Pinpoint the cell where the given text exists, returning its [X, Y] midpoint coordinate. 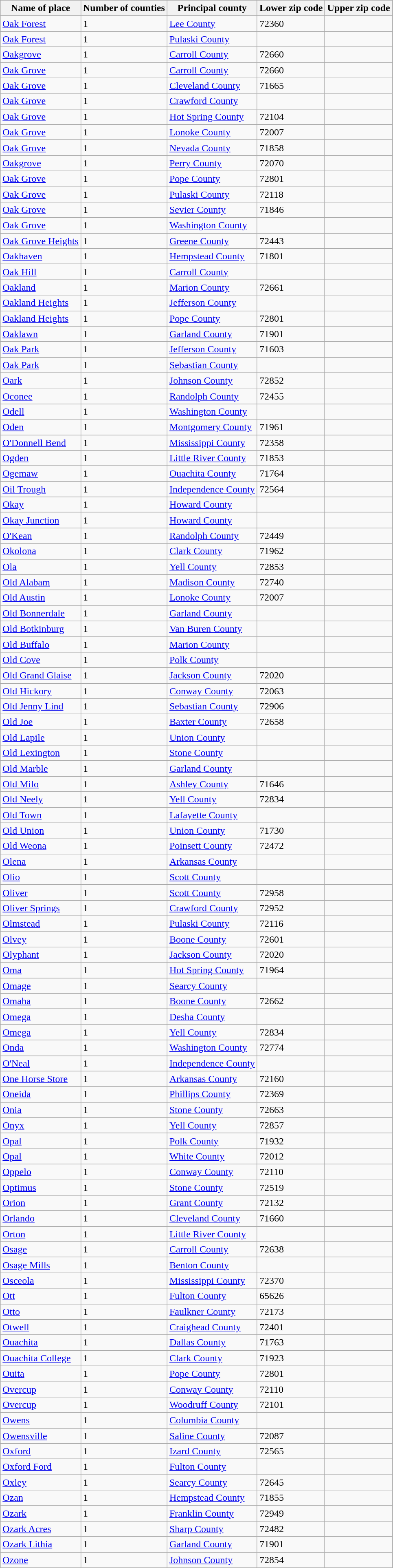
Oxley [41, 1482]
71764 [291, 474]
71846 [291, 210]
Ouita [41, 1374]
Omaha [41, 1001]
71665 [291, 86]
72173 [291, 1312]
Faulkner County [212, 1312]
Old Town [41, 815]
Dallas County [212, 1343]
72449 [291, 536]
Madison County [212, 582]
Ozark Lithia [41, 1544]
Lower zip code [291, 8]
Old Hickory [41, 691]
72455 [291, 396]
71801 [291, 256]
72370 [291, 1281]
71923 [291, 1358]
71763 [291, 1343]
Orlando [41, 1219]
71855 [291, 1498]
Old Joe [41, 722]
72118 [291, 194]
72740 [291, 582]
Orton [41, 1234]
72063 [291, 691]
Omage [41, 986]
71853 [291, 458]
72369 [291, 1094]
Okay Junction [41, 520]
Oark [41, 380]
Perry County [212, 163]
Oma [41, 970]
72857 [291, 1125]
Old Weona [41, 846]
Nevada County [212, 148]
Oak Hill [41, 272]
Old Cove [41, 660]
Oliver Springs [41, 908]
Ola [41, 567]
Old Jenny Lind [41, 707]
72663 [291, 1110]
Greene County [212, 241]
Franklin County [212, 1513]
Saline County [212, 1435]
72638 [291, 1250]
Number of counties [124, 8]
Otwell [41, 1327]
71646 [291, 784]
72087 [291, 1435]
Okay [41, 505]
Oakland [41, 287]
72601 [291, 939]
72662 [291, 1001]
72949 [291, 1513]
O'Neal [41, 1063]
72958 [291, 892]
72401 [291, 1327]
Onda [41, 1048]
71962 [291, 551]
Lee County [212, 24]
72070 [291, 163]
Oconee [41, 396]
Poinsett County [212, 846]
Name of place [41, 8]
One Horse Store [41, 1079]
Ott [41, 1296]
72443 [291, 241]
Olena [41, 861]
71730 [291, 830]
72564 [291, 489]
Oliver [41, 892]
O'Donnell Bend [41, 442]
Old Neely [41, 799]
Olmstead [41, 923]
Onyx [41, 1125]
71964 [291, 970]
Ouachita College [41, 1358]
Old Botkinburg [41, 629]
Van Buren County [212, 629]
Columbia County [212, 1420]
Onia [41, 1110]
Owens [41, 1420]
Benton County [212, 1265]
72774 [291, 1048]
Montgomery County [212, 427]
Osage Mills [41, 1265]
72854 [291, 1560]
72906 [291, 707]
Ouachita [41, 1343]
71961 [291, 427]
Craighead County [212, 1327]
Olio [41, 877]
Old Bonnerdale [41, 613]
71932 [291, 1141]
Old Marble [41, 769]
Oden [41, 427]
72358 [291, 442]
Optimus [41, 1188]
Sharp County [212, 1529]
72645 [291, 1482]
Okolona [41, 551]
72472 [291, 846]
Old Lexington [41, 753]
Oil Trough [41, 489]
Odell [41, 411]
72482 [291, 1529]
Phillips County [212, 1094]
Owensville [41, 1435]
Oxford [41, 1451]
White County [212, 1156]
Ozan [41, 1498]
71858 [291, 148]
72132 [291, 1203]
Baxter County [212, 722]
Osceola [41, 1281]
Upper zip code [358, 8]
Lafayette County [212, 815]
Old Austin [41, 598]
Old Alabam [41, 582]
Old Grand Glaise [41, 675]
O'Kean [41, 536]
72519 [291, 1188]
Oakhaven [41, 256]
72012 [291, 1156]
Orion [41, 1203]
72852 [291, 380]
72116 [291, 923]
Old Lapile [41, 738]
65626 [291, 1296]
Ogemaw [41, 474]
Ogden [41, 458]
Woodruff County [212, 1405]
71603 [291, 349]
Oak Grove Heights [41, 241]
Ozone [41, 1560]
72853 [291, 567]
72661 [291, 287]
Osage [41, 1250]
Oxford Ford [41, 1467]
Olyphant [41, 955]
Desha County [212, 1017]
Old Buffalo [41, 644]
Izard County [212, 1451]
Oneida [41, 1094]
Ozark [41, 1513]
72101 [291, 1405]
72160 [291, 1079]
Ozark Acres [41, 1529]
Principal county [212, 8]
72952 [291, 908]
Oppelo [41, 1172]
72565 [291, 1451]
72360 [291, 24]
Otto [41, 1312]
Grant County [212, 1203]
Olvey [41, 939]
Oaklawn [41, 334]
Ouachita County [212, 474]
71660 [291, 1219]
72104 [291, 117]
72658 [291, 722]
Old Milo [41, 784]
Ashley County [212, 784]
Old Union [41, 830]
Sevier County [212, 210]
